Return (x, y) of the center of cell containing provided text 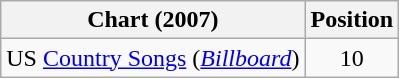
US Country Songs (Billboard) (153, 58)
Chart (2007) (153, 20)
Position (352, 20)
10 (352, 58)
